From the cell containing the given text, extract its center point as [x, y] coordinate. 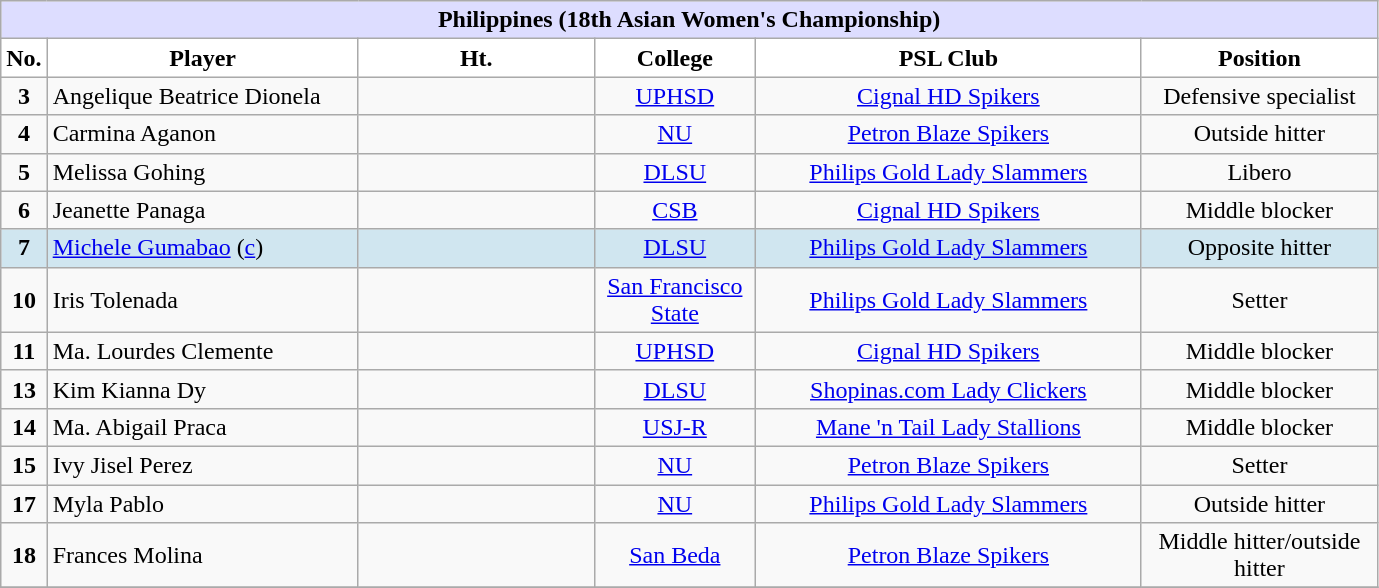
San Beda [674, 556]
No. [24, 58]
USJ-R [674, 427]
PSL Club [948, 58]
Ht. [476, 58]
College [674, 58]
Myla Pablo [202, 503]
Opposite hitter [1259, 248]
Mane 'n Tail Lady Stallions [948, 427]
CSB [674, 210]
Defensive specialist [1259, 96]
Middle hitter/outside hitter [1259, 556]
13 [24, 389]
Libero [1259, 172]
Player [202, 58]
Ma. Abigail Praca [202, 427]
Position [1259, 58]
11 [24, 351]
San Francisco State [674, 300]
7 [24, 248]
14 [24, 427]
Michele Gumabao (c) [202, 248]
3 [24, 96]
Ivy Jisel Perez [202, 465]
10 [24, 300]
Kim Kianna Dy [202, 389]
15 [24, 465]
Ma. Lourdes Clemente [202, 351]
5 [24, 172]
4 [24, 134]
Carmina Aganon [202, 134]
Frances Molina [202, 556]
Iris Tolenada [202, 300]
Melissa Gohing [202, 172]
Angelique Beatrice Dionela [202, 96]
6 [24, 210]
18 [24, 556]
Jeanette Panaga [202, 210]
Shopinas.com Lady Clickers [948, 389]
Philippines (18th Asian Women's Championship) [690, 20]
17 [24, 503]
